Locate the cell with the specified text and output its [x, y] center coordinate. 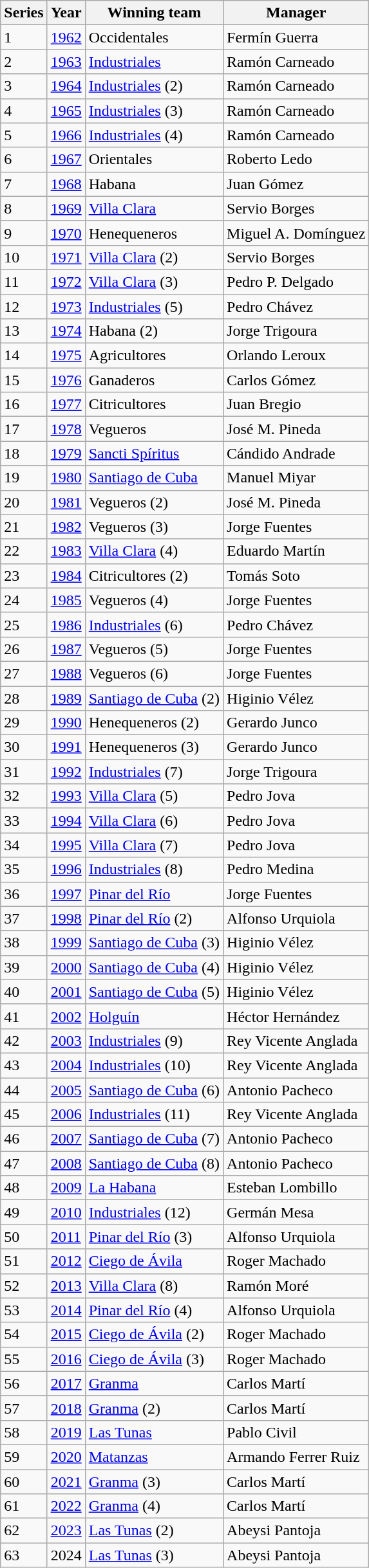
2024 [66, 1555]
Sancti Spíritus [154, 453]
25 [24, 624]
2017 [66, 1383]
Granma (4) [154, 1506]
Eduardo Martín [296, 551]
1999 [66, 943]
26 [24, 649]
51 [24, 1261]
44 [24, 1090]
1977 [66, 405]
59 [24, 1457]
Vegueros (5) [154, 649]
Villa Clara (2) [154, 257]
2000 [66, 967]
56 [24, 1383]
22 [24, 551]
Germán Mesa [296, 1212]
Industriales (8) [154, 870]
1997 [66, 894]
52 [24, 1286]
1973 [66, 307]
33 [24, 821]
23 [24, 576]
1964 [66, 86]
Ciego de Ávila [154, 1261]
Villa Clara (4) [154, 551]
Las Tunas (3) [154, 1555]
2003 [66, 1041]
62 [24, 1531]
50 [24, 1237]
Tomás Soto [296, 576]
5 [24, 135]
1990 [66, 723]
1970 [66, 233]
Industriales (10) [154, 1065]
54 [24, 1335]
20 [24, 502]
Orientales [154, 160]
Pedro P. Delgado [296, 282]
1985 [66, 600]
1983 [66, 551]
Juan Bregio [296, 405]
Industriales (12) [154, 1212]
Winning team [154, 13]
1995 [66, 845]
1991 [66, 747]
21 [24, 527]
3 [24, 86]
Santiago de Cuba (8) [154, 1163]
Granma (2) [154, 1408]
2018 [66, 1408]
32 [24, 796]
14 [24, 356]
Year [66, 13]
Industriales (3) [154, 111]
2016 [66, 1359]
61 [24, 1506]
Series [24, 13]
Manuel Miyar [296, 478]
1984 [66, 576]
Ciego de Ávila (2) [154, 1335]
1968 [66, 184]
2015 [66, 1335]
La Habana [154, 1188]
10 [24, 257]
2002 [66, 1016]
8 [24, 208]
1988 [66, 673]
1966 [66, 135]
2011 [66, 1237]
Occidentales [154, 37]
63 [24, 1555]
Citricultores (2) [154, 576]
30 [24, 747]
Holguín [154, 1016]
1975 [66, 356]
48 [24, 1188]
28 [24, 698]
Industriales (11) [154, 1115]
1974 [66, 331]
1996 [66, 870]
Pinar del Río [154, 894]
1976 [66, 380]
1986 [66, 624]
58 [24, 1432]
2013 [66, 1286]
1979 [66, 453]
Henequeneros (3) [154, 747]
27 [24, 673]
Habana (2) [154, 331]
Manager [296, 13]
34 [24, 845]
2006 [66, 1115]
1987 [66, 649]
37 [24, 918]
12 [24, 307]
45 [24, 1115]
55 [24, 1359]
Santiago de Cuba (3) [154, 943]
13 [24, 331]
Pablo Civil [296, 1432]
Roberto Ledo [296, 160]
Villa Clara (8) [154, 1286]
1963 [66, 62]
Pinar del Río (3) [154, 1237]
Industriales (9) [154, 1041]
18 [24, 453]
Santiago de Cuba (4) [154, 967]
Miguel A. Domínguez [296, 233]
Vegueros (6) [154, 673]
Industriales (2) [154, 86]
2012 [66, 1261]
1969 [66, 208]
Matanzas [154, 1457]
1965 [66, 111]
1978 [66, 429]
47 [24, 1163]
Henequeneros (2) [154, 723]
11 [24, 282]
9 [24, 233]
1982 [66, 527]
Citricultores [154, 405]
Carlos Gómez [296, 380]
Vegueros [154, 429]
57 [24, 1408]
Villa Clara (3) [154, 282]
46 [24, 1139]
2014 [66, 1310]
17 [24, 429]
Industriales [154, 62]
Las Tunas [154, 1432]
Industriales (4) [154, 135]
Industriales (7) [154, 772]
39 [24, 967]
2007 [66, 1139]
41 [24, 1016]
Santiago de Cuba (5) [154, 992]
1993 [66, 796]
Granma (3) [154, 1481]
2005 [66, 1090]
2020 [66, 1457]
Santiago de Cuba [154, 478]
Esteban Lombillo [296, 1188]
Fermín Guerra [296, 37]
1980 [66, 478]
Las Tunas (2) [154, 1531]
Héctor Hernández [296, 1016]
Industriales (5) [154, 307]
1998 [66, 918]
Granma [154, 1383]
Pedro Medina [296, 870]
1981 [66, 502]
2019 [66, 1432]
Vegueros (3) [154, 527]
Villa Clara [154, 208]
Villa Clara (7) [154, 845]
Pinar del Río (2) [154, 918]
7 [24, 184]
60 [24, 1481]
1989 [66, 698]
53 [24, 1310]
Agricultores [154, 356]
36 [24, 894]
1992 [66, 772]
Industriales (6) [154, 624]
Santiago de Cuba (6) [154, 1090]
Cándido Andrade [296, 453]
43 [24, 1065]
Orlando Leroux [296, 356]
Santiago de Cuba (7) [154, 1139]
49 [24, 1212]
4 [24, 111]
2023 [66, 1531]
Henequeneros [154, 233]
1962 [66, 37]
Juan Gómez [296, 184]
Santiago de Cuba (2) [154, 698]
2021 [66, 1481]
24 [24, 600]
15 [24, 380]
Villa Clara (5) [154, 796]
Ciego de Ávila (3) [154, 1359]
29 [24, 723]
Villa Clara (6) [154, 821]
Ganaderos [154, 380]
Armando Ferrer Ruiz [296, 1457]
Vegueros (2) [154, 502]
40 [24, 992]
35 [24, 870]
1967 [66, 160]
38 [24, 943]
2 [24, 62]
Pinar del Río (4) [154, 1310]
2001 [66, 992]
Habana [154, 184]
16 [24, 405]
1 [24, 37]
1994 [66, 821]
19 [24, 478]
6 [24, 160]
2009 [66, 1188]
1971 [66, 257]
2004 [66, 1065]
Ramón Moré [296, 1286]
Vegueros (4) [154, 600]
1972 [66, 282]
2022 [66, 1506]
2008 [66, 1163]
2010 [66, 1212]
42 [24, 1041]
31 [24, 772]
